For the text-containing cell, return its midpoint in [x, y] coordinate format. 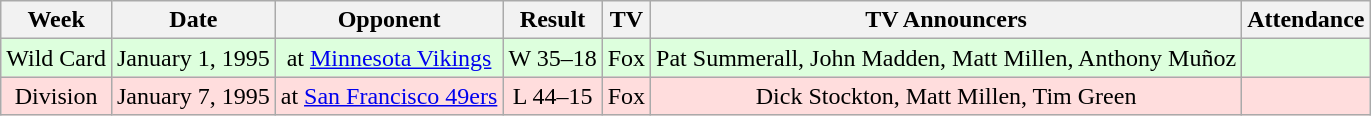
W 35–18 [552, 58]
TV Announcers [946, 20]
TV [626, 20]
Division [56, 96]
Pat Summerall, John Madden, Matt Millen, Anthony Muñoz [946, 58]
January 7, 1995 [193, 96]
L 44–15 [552, 96]
Opponent [389, 20]
Wild Card [56, 58]
at San Francisco 49ers [389, 96]
Attendance [1306, 20]
Dick Stockton, Matt Millen, Tim Green [946, 96]
at Minnesota Vikings [389, 58]
Week [56, 20]
Date [193, 20]
January 1, 1995 [193, 58]
Result [552, 20]
